Provide the (X, Y) coordinate of the cell's center where the given text is located.  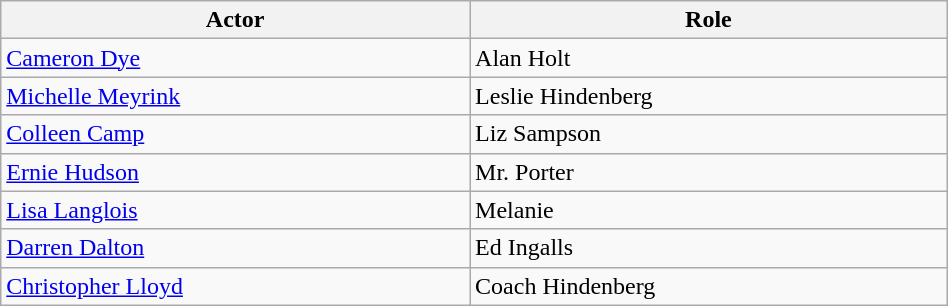
Role (709, 20)
Ernie Hudson (236, 172)
Michelle Meyrink (236, 96)
Cameron Dye (236, 58)
Darren Dalton (236, 248)
Alan Holt (709, 58)
Actor (236, 20)
Colleen Camp (236, 134)
Lisa Langlois (236, 210)
Ed Ingalls (709, 248)
Liz Sampson (709, 134)
Leslie Hindenberg (709, 96)
Christopher Lloyd (236, 286)
Coach Hindenberg (709, 286)
Mr. Porter (709, 172)
Melanie (709, 210)
